Return the [X, Y] coordinate for the center point of the cell that contains the specified text.  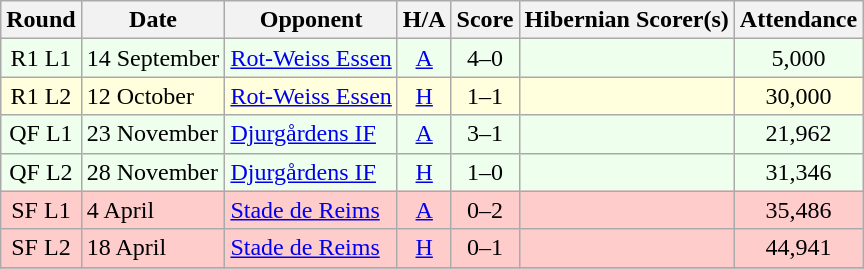
Opponent [311, 20]
SF L2 [41, 248]
3–1 [485, 134]
1–1 [485, 96]
0–2 [485, 210]
30,000 [798, 96]
12 October [153, 96]
44,941 [798, 248]
5,000 [798, 58]
Score [485, 20]
QF L1 [41, 134]
Attendance [798, 20]
0–1 [485, 248]
H/A [424, 20]
21,962 [798, 134]
4–0 [485, 58]
4 April [153, 210]
23 November [153, 134]
35,486 [798, 210]
14 September [153, 58]
1–0 [485, 172]
SF L1 [41, 210]
R1 L2 [41, 96]
Round [41, 20]
18 April [153, 248]
R1 L1 [41, 58]
Date [153, 20]
Hibernian Scorer(s) [626, 20]
QF L2 [41, 172]
28 November [153, 172]
31,346 [798, 172]
